Scan for the cell matching the given text and deliver its (X, Y) coordinate at center. 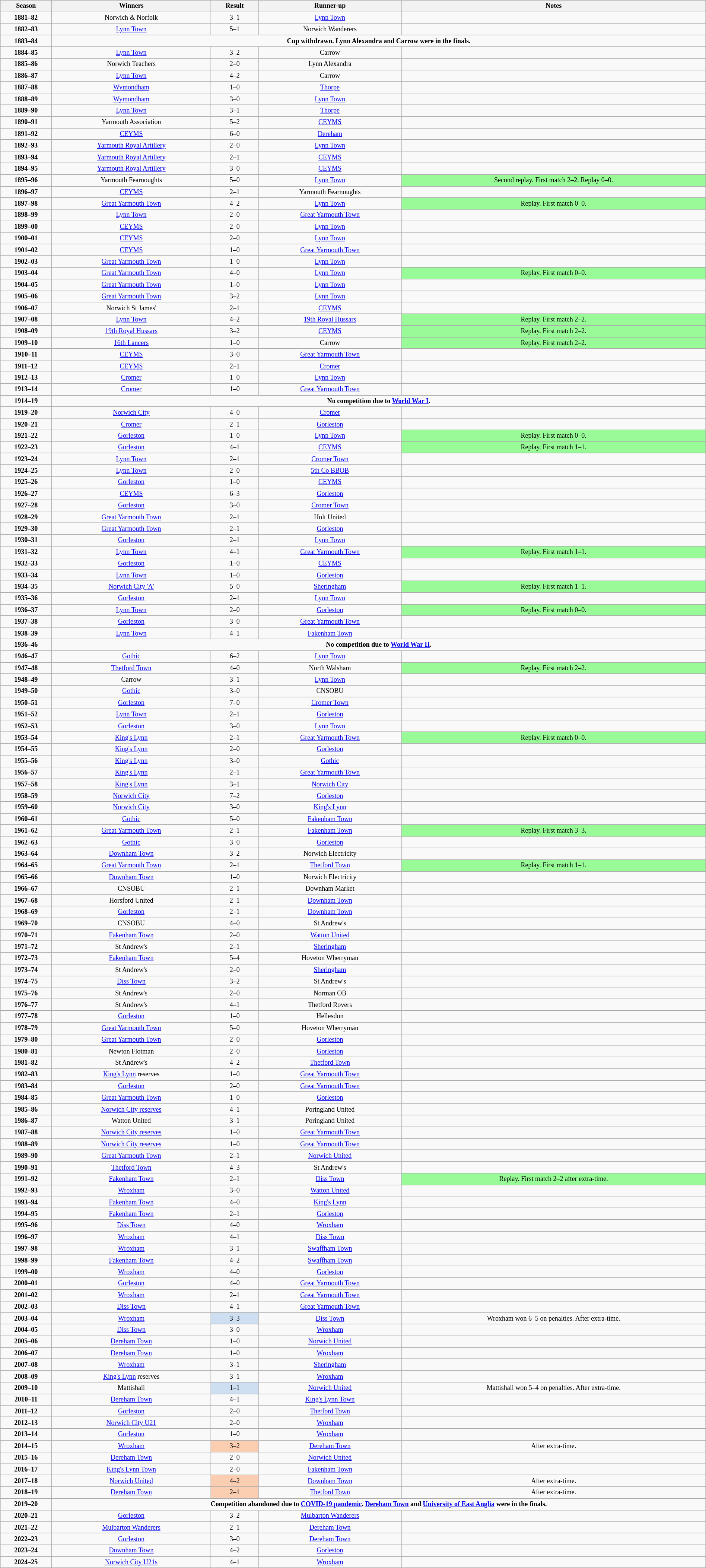
1992–93 (26, 1191)
1975–76 (26, 993)
2013–14 (26, 1434)
1954–55 (26, 750)
Thetford Rovers (330, 1005)
1910–11 (26, 355)
5–2 (235, 122)
Replay. First match 2–2 after extra-time. (553, 1179)
1976–77 (26, 1005)
1972–73 (26, 958)
Second replay. First match 2–2. Replay 0–0. (553, 180)
1901–02 (26, 250)
1970–71 (26, 935)
1924–25 (26, 471)
1928–29 (26, 517)
Norwich Wanderers (330, 29)
2018–19 (26, 1492)
Norman OB (330, 993)
Wroxham won 6–5 on penalties. After extra-time. (553, 1318)
1935–36 (26, 598)
1912–13 (26, 378)
1890–91 (26, 122)
7–0 (235, 703)
1894–95 (26, 168)
Norwich City U21s (131, 1562)
1946–47 (26, 656)
1909–10 (26, 343)
1886–87 (26, 76)
2015–16 (26, 1457)
1895–96 (26, 180)
1927–28 (26, 505)
1893–94 (26, 157)
3–3 (235, 1318)
1990–91 (26, 1168)
1979–80 (26, 1039)
1929–30 (26, 528)
1921–22 (26, 436)
Norwich St James' (131, 308)
1984–85 (26, 1097)
2009–10 (26, 1388)
1978–79 (26, 1028)
1957–58 (26, 784)
Hellesdon (330, 1016)
16th Lancers (131, 343)
1936–37 (26, 610)
1973–74 (26, 970)
2005–06 (26, 1342)
2002–03 (26, 1307)
1997–98 (26, 1249)
1881–82 (26, 18)
1994–95 (26, 1214)
2020–21 (26, 1515)
1897–98 (26, 203)
1955–56 (26, 761)
1907–08 (26, 320)
4–3 (235, 1168)
1948–49 (26, 680)
1952–53 (26, 726)
1959–60 (26, 808)
7–2 (235, 796)
1889–90 (26, 110)
6–2 (235, 656)
Mattishall won 5–4 on penalties. After extra-time. (553, 1388)
1971–72 (26, 947)
1931–32 (26, 552)
2022–23 (26, 1539)
2001–02 (26, 1295)
1999–00 (26, 1272)
1949–50 (26, 691)
1891–92 (26, 134)
2012–13 (26, 1423)
1920–21 (26, 424)
1914–19 (26, 401)
1947–48 (26, 668)
1977–78 (26, 1016)
1981–82 (26, 1062)
Replay. First match 3–3. (553, 831)
2003–04 (26, 1318)
1922–23 (26, 447)
Downham Market (330, 889)
Runner-up (330, 6)
1885–86 (26, 64)
1938–39 (26, 633)
Yarmouth Association (131, 122)
1974–75 (26, 981)
1980–81 (26, 1051)
1908–09 (26, 332)
Holt United (330, 517)
1925–26 (26, 482)
1998–99 (26, 1260)
Winners (131, 6)
1905–06 (26, 297)
1883–84 (26, 41)
5–1 (235, 29)
1962–63 (26, 842)
2007–08 (26, 1365)
2008–09 (26, 1376)
1903–04 (26, 273)
1965–66 (26, 877)
1996–97 (26, 1237)
5th Co BBOB (330, 471)
1913–14 (26, 389)
No competition due to World War I. (379, 401)
1953–54 (26, 738)
2019–20 (26, 1504)
1995–96 (26, 1226)
Result (235, 6)
2004–05 (26, 1330)
1993–94 (26, 1202)
1961–62 (26, 831)
1969–70 (26, 923)
Dereham (330, 134)
2024–25 (26, 1562)
North Walsham (330, 668)
Norwich Teachers (131, 64)
1968–69 (26, 912)
1966–67 (26, 889)
No competition due to World War II. (379, 644)
Competition abandoned due to COVID-19 pandemic. Dereham Town and University of East Anglia were in the finals. (379, 1504)
Norwich City 'A' (131, 586)
2000–01 (26, 1284)
1906–07 (26, 308)
1986–87 (26, 1121)
Horsford United (131, 900)
2011–12 (26, 1411)
Season (26, 6)
1919–20 (26, 413)
1930–31 (26, 540)
1985–86 (26, 1109)
2023–24 (26, 1550)
2010–11 (26, 1399)
1958–59 (26, 796)
1963–64 (26, 854)
1989–90 (26, 1156)
Cup withdrawn. Lynn Alexandra and Carrow were in the finals. (379, 41)
1898–99 (26, 215)
1988–89 (26, 1144)
2021–22 (26, 1527)
1911–12 (26, 366)
1–1 (235, 1388)
Norwich City U21 (131, 1423)
Norwich & Norfolk (131, 18)
Newton Flotman (131, 1051)
6–3 (235, 494)
2006–07 (26, 1353)
1987–88 (26, 1133)
1926–27 (26, 494)
1892–93 (26, 145)
1899–00 (26, 227)
1900–01 (26, 238)
1896–97 (26, 192)
1888–89 (26, 99)
2017–18 (26, 1481)
2016–17 (26, 1469)
1950–51 (26, 703)
1934–35 (26, 586)
Mattishall (131, 1388)
1983–84 (26, 1086)
1964–65 (26, 865)
1951–52 (26, 715)
1936–46 (26, 644)
2014–15 (26, 1446)
1933–34 (26, 575)
Lynn Alexandra (330, 64)
6–0 (235, 134)
5–4 (235, 958)
1960–61 (26, 819)
1937–38 (26, 621)
1902–03 (26, 262)
1887–88 (26, 87)
1884–85 (26, 52)
Notes (553, 6)
1923–24 (26, 459)
1932–33 (26, 563)
1904–05 (26, 285)
1882–83 (26, 29)
1991–92 (26, 1179)
1982–83 (26, 1074)
1967–68 (26, 900)
1956–57 (26, 773)
